Identify which cell holds the provided text, then report its [x, y] central coordinate. 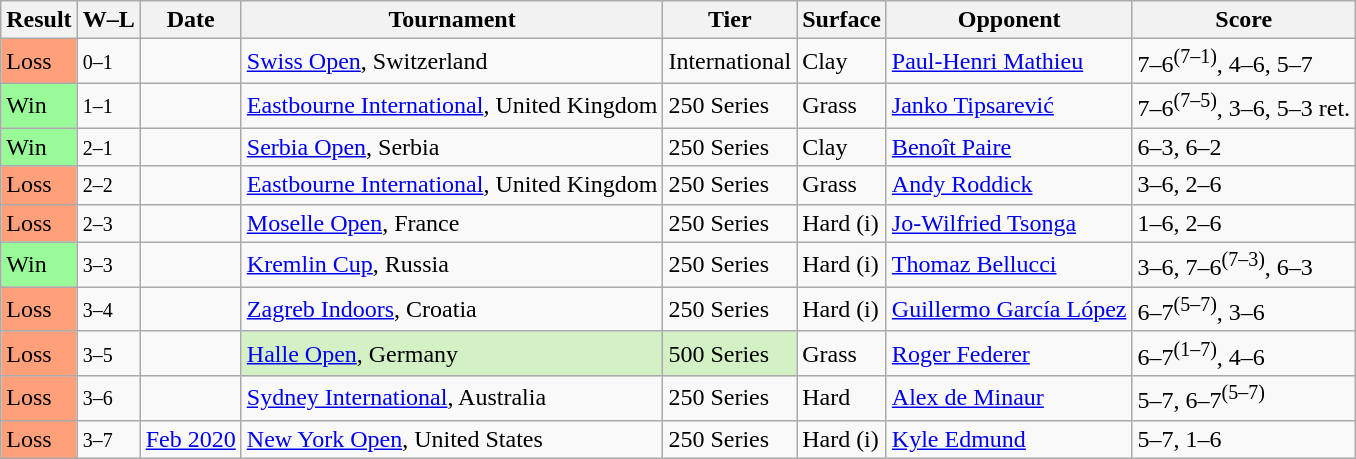
Hard [842, 398]
Kyle Edmund [1009, 439]
3–5 [108, 354]
Andy Roddick [1009, 185]
Serbia Open, Serbia [452, 147]
2–3 [108, 223]
0–1 [108, 62]
7–6(7–5), 3–6, 5–3 ret. [1244, 106]
3–6, 7–6(7–3), 6–3 [1244, 264]
Result [39, 20]
Date [190, 20]
Halle Open, Germany [452, 354]
W–L [108, 20]
1–6, 2–6 [1244, 223]
Feb 2020 [190, 439]
Tournament [452, 20]
Kremlin Cup, Russia [452, 264]
6–7(1–7), 4–6 [1244, 354]
3–7 [108, 439]
Jo-Wilfried Tsonga [1009, 223]
5–7, 1–6 [1244, 439]
5–7, 6–7(5–7) [1244, 398]
2–1 [108, 147]
New York Open, United States [452, 439]
Tier [730, 20]
Alex de Minaur [1009, 398]
3–6, 2–6 [1244, 185]
7–6(7–1), 4–6, 5–7 [1244, 62]
Roger Federer [1009, 354]
Score [1244, 20]
Benoît Paire [1009, 147]
6–3, 6–2 [1244, 147]
Surface [842, 20]
Thomaz Bellucci [1009, 264]
3–4 [108, 310]
Zagreb Indoors, Croatia [452, 310]
Opponent [1009, 20]
Swiss Open, Switzerland [452, 62]
Janko Tipsarević [1009, 106]
Moselle Open, France [452, 223]
6–7(5–7), 3–6 [1244, 310]
3–6 [108, 398]
2–2 [108, 185]
Sydney International, Australia [452, 398]
Guillermo García López [1009, 310]
Paul-Henri Mathieu [1009, 62]
500 Series [730, 354]
1–1 [108, 106]
3–3 [108, 264]
International [730, 62]
